Locate the cell with the specified text and output its (X, Y) center coordinate. 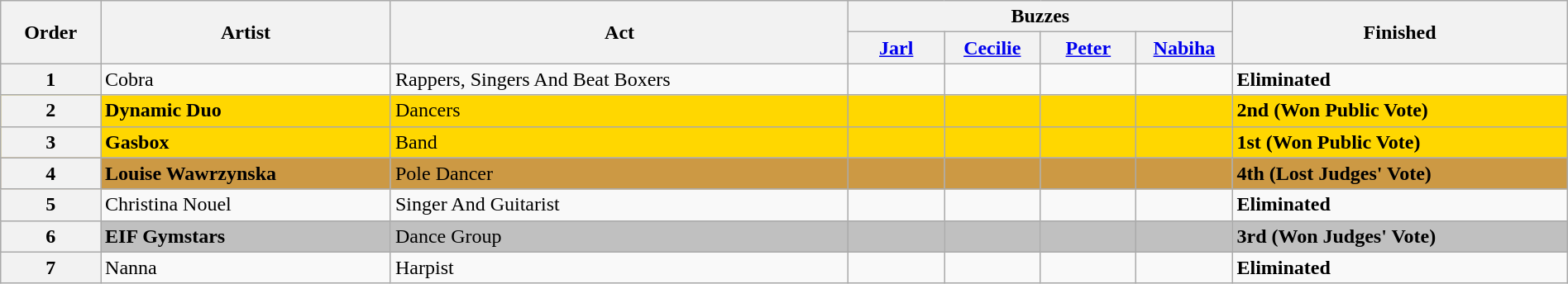
Christina Nouel (246, 205)
3 (51, 142)
Finished (1399, 32)
Louise Wawrzynska (246, 173)
Artist (246, 32)
Singer And Guitarist (619, 205)
Band (619, 142)
Peter (1088, 48)
2nd (Won Public Vote) (1399, 111)
Rappers, Singers And Beat Boxers (619, 79)
Dance Group (619, 236)
1 (51, 79)
Cobra (246, 79)
Jarl (896, 48)
6 (51, 236)
Pole Dancer (619, 173)
7 (51, 267)
Nanna (246, 267)
Dynamic Duo (246, 111)
Cecilie (992, 48)
1st (Won Public Vote) (1399, 142)
Nabiha (1184, 48)
4 (51, 173)
EIF Gymstars (246, 236)
2 (51, 111)
Order (51, 32)
3rd (Won Judges' Vote) (1399, 236)
Buzzes (1040, 17)
Dancers (619, 111)
5 (51, 205)
Act (619, 32)
Gasbox (246, 142)
Harpist (619, 267)
4th (Lost Judges' Vote) (1399, 173)
